Output the [X, Y] coordinate of the center of the cell containing the given text.  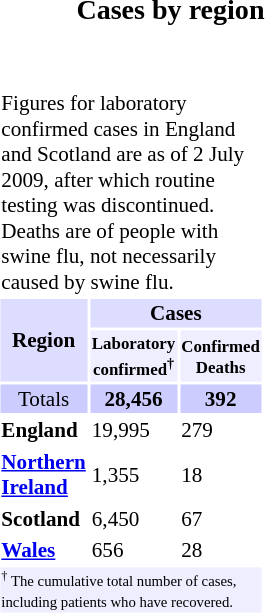
† The cumulative total number of cases, including patients who have recovered. [131, 590]
Totals [44, 399]
18 [221, 475]
392 [221, 399]
Region [44, 342]
279 [221, 431]
Laboratory confirmed† [133, 356]
Northern Ireland [44, 475]
ConfirmedDeaths [221, 356]
1,355 [133, 475]
656 [133, 551]
67 [221, 519]
19,995 [133, 431]
28 [221, 551]
Wales [44, 551]
Cases [176, 314]
28,456 [133, 399]
Scotland [44, 519]
6,450 [133, 519]
England [44, 431]
